Determine the (x, y) coordinate at the center of the cell enclosing the given text.  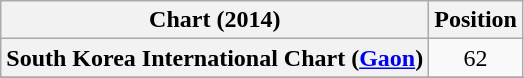
Chart (2014) (215, 20)
62 (476, 58)
Position (476, 20)
South Korea International Chart (Gaon) (215, 58)
